Scan for the cell matching the given text and deliver its (x, y) coordinate at center. 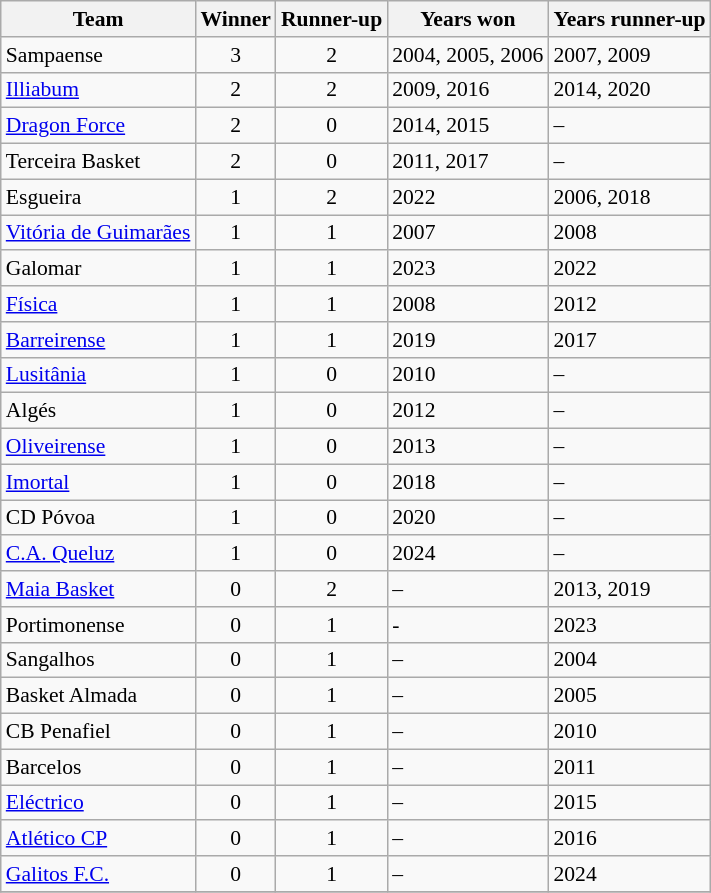
2009, 2016 (468, 90)
Dragon Force (98, 126)
2018 (468, 482)
2011 (629, 767)
2017 (629, 340)
Terceira Basket (98, 162)
Galomar (98, 269)
2005 (629, 696)
Runner-up (332, 19)
Sangalhos (98, 660)
Team (98, 19)
3 (236, 55)
2015 (629, 803)
C.A. Queluz (98, 554)
2007 (468, 233)
Portimonense (98, 625)
Algés (98, 411)
Sampaense (98, 55)
Vitória de Guimarães (98, 233)
2013 (468, 447)
Esgueira (98, 197)
Basket Almada (98, 696)
Atlético CP (98, 839)
Física (98, 304)
Eléctrico (98, 803)
Imortal (98, 482)
2006, 2018 (629, 197)
2004, 2005, 2006 (468, 55)
CD Póvoa (98, 518)
Galitos F.C. (98, 874)
CB Penafiel (98, 732)
Years won (468, 19)
Barreirense (98, 340)
Oliveirense (98, 447)
- (468, 625)
Illiabum (98, 90)
2020 (468, 518)
2016 (629, 839)
2004 (629, 660)
Barcelos (98, 767)
2013, 2019 (629, 589)
Lusitânia (98, 375)
2011, 2017 (468, 162)
Years runner-up (629, 19)
2014, 2015 (468, 126)
2014, 2020 (629, 90)
Winner (236, 19)
Maia Basket (98, 589)
2007, 2009 (629, 55)
2019 (468, 340)
